Extract the (X, Y) coordinate from the center of the cell holding the provided text.  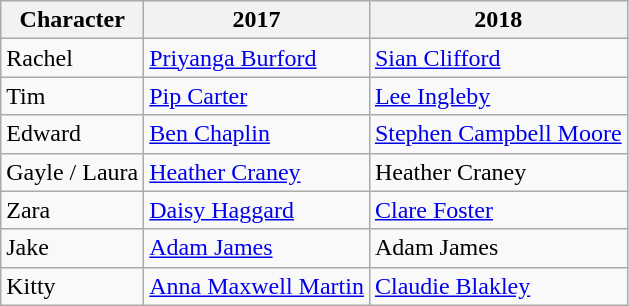
Lee Ingleby (498, 96)
Priyanga Burford (257, 58)
2018 (498, 20)
Character (72, 20)
Edward (72, 134)
Claudie Blakley (498, 286)
Daisy Haggard (257, 210)
Tim (72, 96)
Gayle / Laura (72, 172)
Pip Carter (257, 96)
Stephen Campbell Moore (498, 134)
2017 (257, 20)
Kitty (72, 286)
Jake (72, 248)
Ben Chaplin (257, 134)
Anna Maxwell Martin (257, 286)
Zara (72, 210)
Clare Foster (498, 210)
Sian Clifford (498, 58)
Rachel (72, 58)
